Determine the (x, y) coordinate at the center of the cell enclosing the given text.  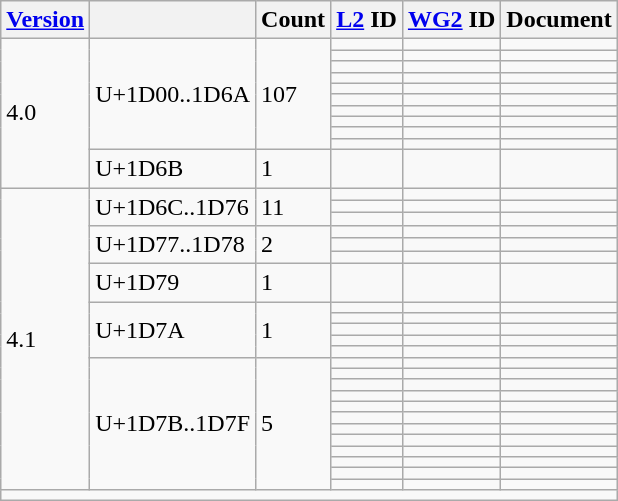
Version (46, 20)
U+1D77..1D78 (173, 245)
4.1 (46, 339)
L2 ID (367, 20)
U+1D7B..1D7F (173, 424)
107 (294, 94)
11 (294, 207)
5 (294, 424)
U+1D6B (173, 168)
2 (294, 245)
Count (294, 20)
U+1D6C..1D76 (173, 207)
U+1D7A (173, 330)
WG2 ID (451, 20)
U+1D00..1D6A (173, 94)
4.0 (46, 114)
U+1D79 (173, 283)
Document (559, 20)
